Return (x, y) of the center of cell containing provided text 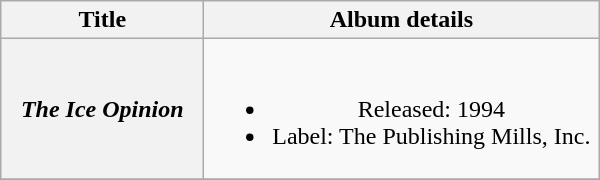
Album details (402, 20)
Title (102, 20)
The Ice Opinion (102, 109)
Released: 1994Label: The Publishing Mills, Inc. (402, 109)
